Output the (X, Y) coordinate of the center of the cell containing the given text.  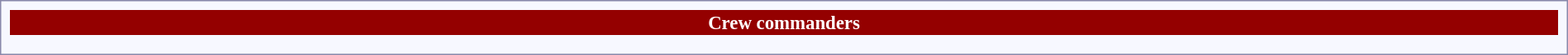
Crew commanders (784, 22)
